For the text-containing cell, return its midpoint in [X, Y] coordinate format. 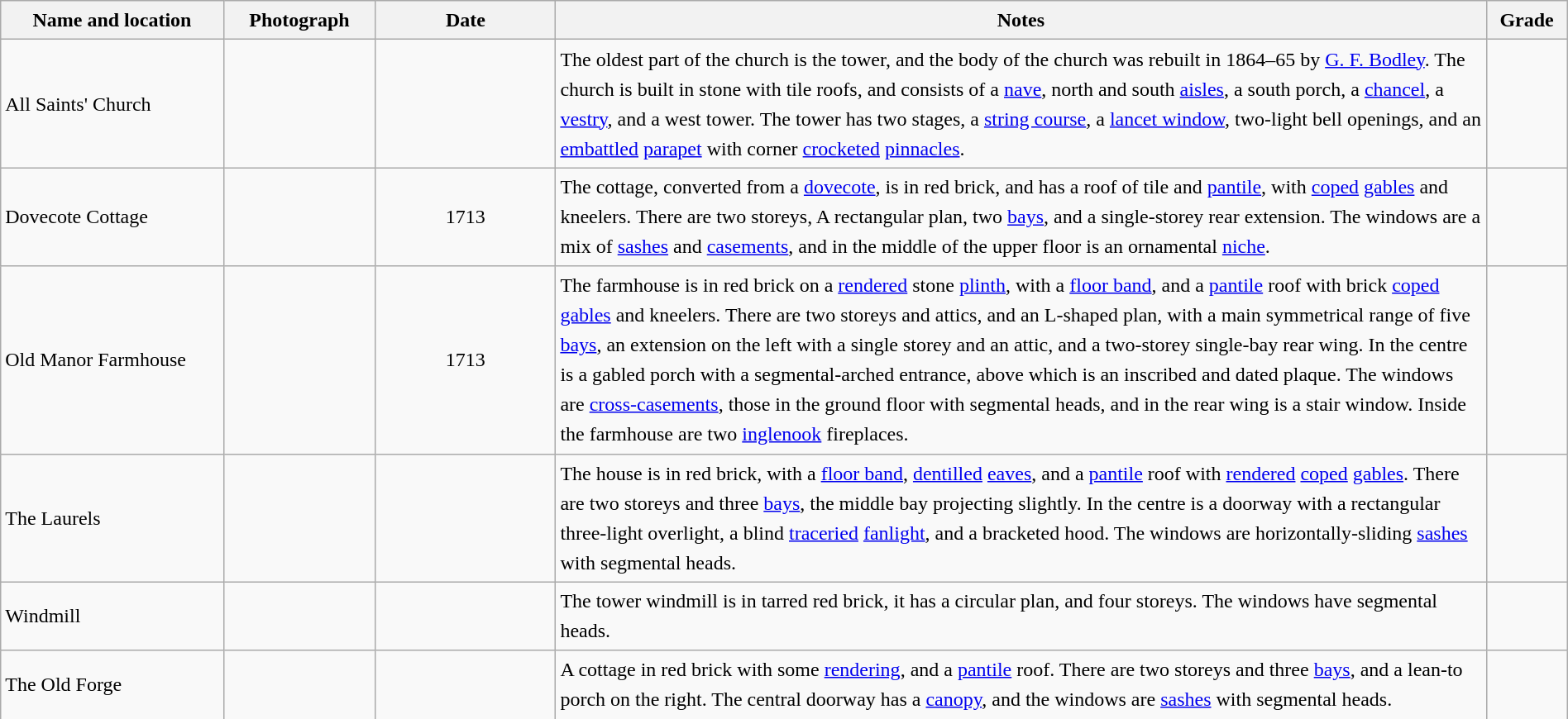
The tower windmill is in tarred red brick, it has a circular plan, and four storeys. The windows have segmental heads. [1021, 617]
Notes [1021, 20]
All Saints' Church [112, 104]
Name and location [112, 20]
The Laurels [112, 517]
Windmill [112, 617]
Photograph [299, 20]
Dovecote Cottage [112, 217]
Date [466, 20]
Grade [1527, 20]
Old Manor Farmhouse [112, 360]
The Old Forge [112, 684]
